Scan for the cell matching the given text and deliver its [x, y] coordinate at center. 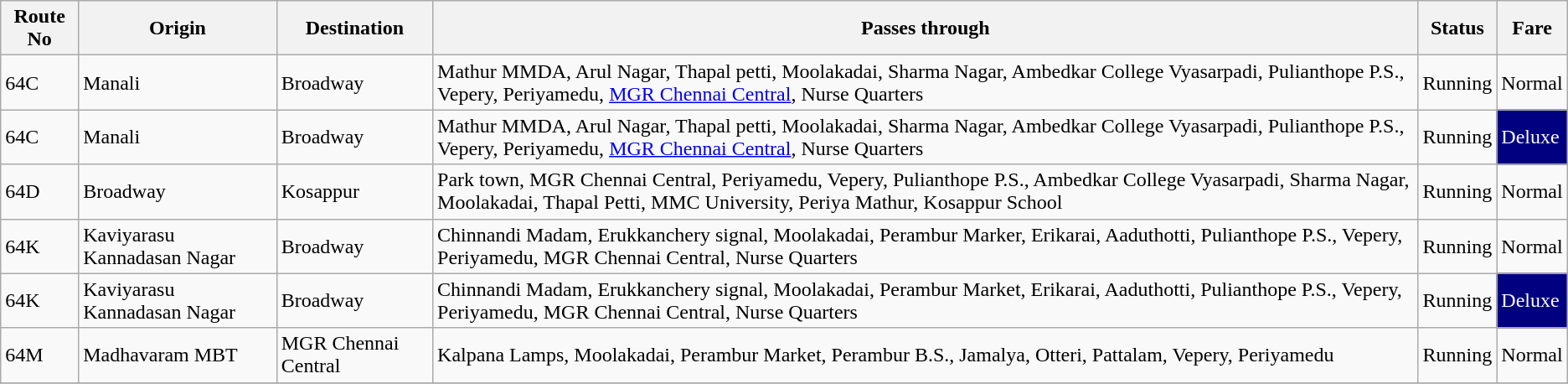
Madhavaram MBT [178, 355]
Status [1457, 29]
Passes through [926, 29]
Fare [1532, 29]
64M [40, 355]
MGR Chennai Central [354, 355]
64D [40, 191]
Origin [178, 29]
Kosappur [354, 191]
Kalpana Lamps, Moolakadai, Perambur Market, Perambur B.S., Jamalya, Otteri, Pattalam, Vepery, Periyamedu [926, 355]
Route No [40, 29]
Destination [354, 29]
